Pinpoint the cell where the given text exists, returning its (x, y) midpoint coordinate. 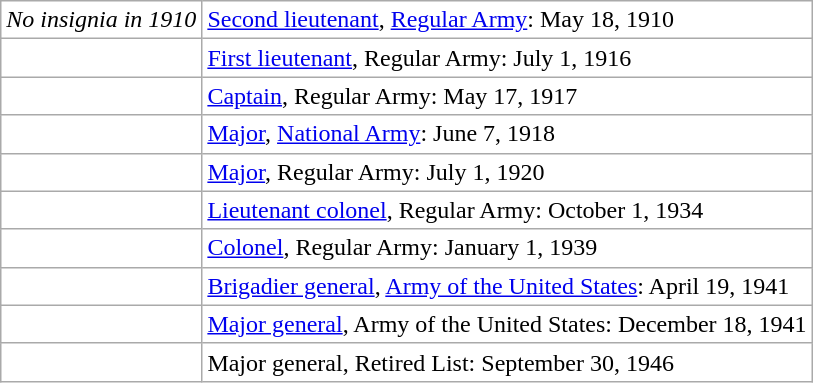
Second lieutenant, Regular Army: May 18, 1910 (507, 20)
No insignia in 1910 (102, 20)
Major, National Army: June 7, 1918 (507, 134)
Major general, Army of the United States: December 18, 1941 (507, 324)
Brigadier general, Army of the United States: April 19, 1941 (507, 286)
Colonel, Regular Army: January 1, 1939 (507, 248)
First lieutenant, Regular Army: July 1, 1916 (507, 58)
Major, Regular Army: July 1, 1920 (507, 172)
Lieutenant colonel, Regular Army: October 1, 1934 (507, 210)
Captain, Regular Army: May 17, 1917 (507, 96)
Major general, Retired List: September 30, 1946 (507, 362)
